Find where the given text appears and provide that cell's center as [X, Y] coordinate. 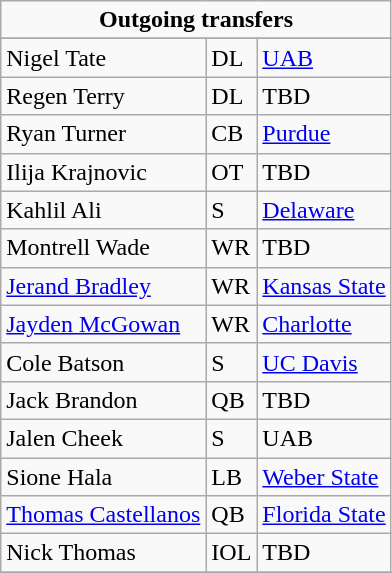
Jack Brandon [104, 400]
Outgoing transfers [196, 20]
Cole Batson [104, 362]
Jayden McGowan [104, 324]
Charlotte [324, 324]
Nick Thomas [104, 553]
UC Davis [324, 362]
Nigel Tate [104, 58]
IOL [232, 553]
Regen Terry [104, 96]
Kahlil Ali [104, 210]
Purdue [324, 134]
Jerand Bradley [104, 286]
Sione Hala [104, 477]
Florida State [324, 515]
Delaware [324, 210]
OT [232, 172]
Montrell Wade [104, 248]
Jalen Cheek [104, 438]
CB [232, 134]
LB [232, 477]
Ilija Krajnovic [104, 172]
Ryan Turner [104, 134]
Thomas Castellanos [104, 515]
Kansas State [324, 286]
Weber State [324, 477]
